Return [X, Y] of the center of cell containing provided text 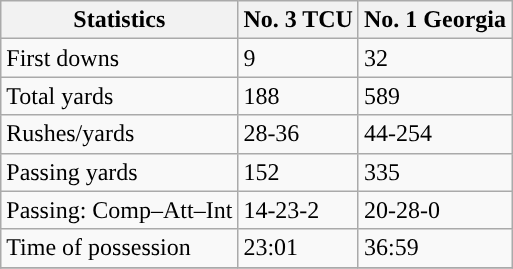
32 [434, 58]
Passing: Comp–Att–Int [120, 210]
Time of possession [120, 248]
23:01 [298, 248]
First downs [120, 58]
335 [434, 172]
28-36 [298, 134]
36:59 [434, 248]
44-254 [434, 134]
Passing yards [120, 172]
Rushes/yards [120, 134]
14-23-2 [298, 210]
9 [298, 58]
Statistics [120, 20]
20-28-0 [434, 210]
Total yards [120, 96]
188 [298, 96]
152 [298, 172]
No. 3 TCU [298, 20]
No. 1 Georgia [434, 20]
589 [434, 96]
